Identify which cell holds the provided text, then report its (x, y) central coordinate. 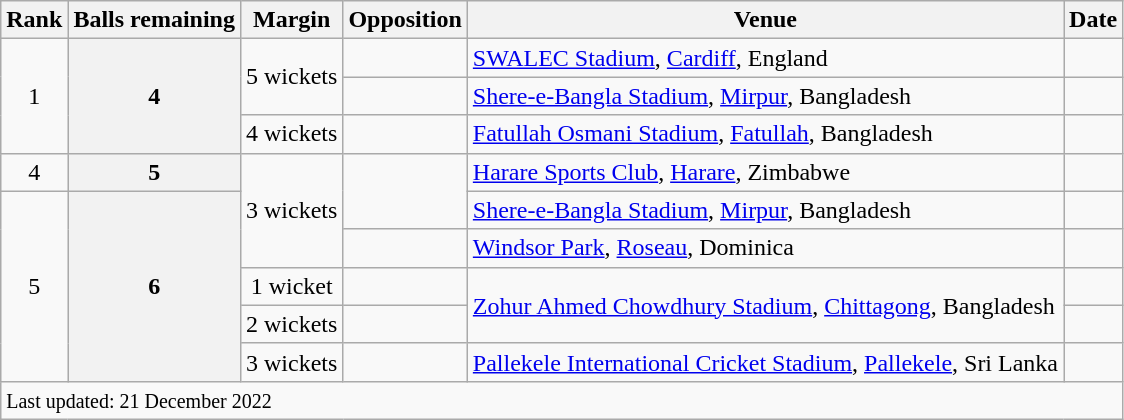
Fatullah Osmani Stadium, Fatullah, Bangladesh (765, 134)
Pallekele International Cricket Stadium, Pallekele, Sri Lanka (765, 362)
Venue (765, 20)
Zohur Ahmed Chowdhury Stadium, Chittagong, Bangladesh (765, 305)
4 wickets (291, 134)
Opposition (405, 20)
Rank (34, 20)
1 wicket (291, 286)
SWALEC Stadium, Cardiff, England (765, 58)
Windsor Park, Roseau, Dominica (765, 248)
1 (34, 96)
Harare Sports Club, Harare, Zimbabwe (765, 172)
Balls remaining (154, 20)
Margin (291, 20)
6 (154, 286)
Date (1094, 20)
5 wickets (291, 77)
2 wickets (291, 324)
Last updated: 21 December 2022 (562, 400)
